Extract the (X, Y) coordinate from the center of the cell holding the provided text.  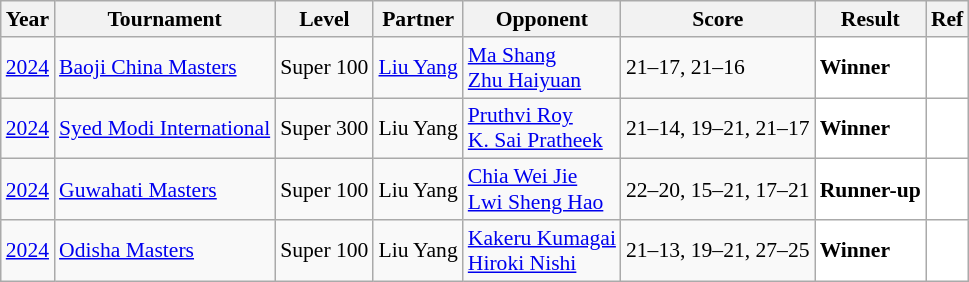
Baoji China Masters (164, 68)
Pruthvi Roy K. Sai Pratheek (542, 128)
21–13, 19–21, 27–25 (718, 250)
Tournament (164, 19)
Opponent (542, 19)
Year (28, 19)
Partner (418, 19)
22–20, 15–21, 17–21 (718, 190)
Ma Shang Zhu Haiyuan (542, 68)
21–17, 21–16 (718, 68)
21–14, 19–21, 21–17 (718, 128)
Score (718, 19)
Super 300 (324, 128)
Guwahati Masters (164, 190)
Runner-up (870, 190)
Syed Modi International (164, 128)
Ref (947, 19)
Chia Wei Jie Lwi Sheng Hao (542, 190)
Kakeru Kumagai Hiroki Nishi (542, 250)
Level (324, 19)
Result (870, 19)
Odisha Masters (164, 250)
